Capture the cell that displays the provided text and extract its [x, y] central coordinate. 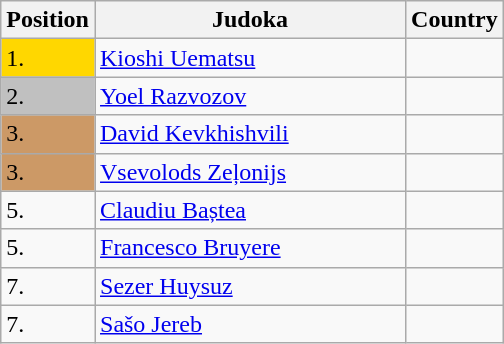
Country [455, 20]
Judoka [250, 20]
1. [48, 58]
Kioshi Uematsu [250, 58]
Sezer Huysuz [250, 286]
Vsevolods Zeļonijs [250, 172]
Position [48, 20]
David Kevkhishvili [250, 134]
Claudiu Baștea [250, 210]
2. [48, 96]
Francesco Bruyere [250, 248]
Sašo Jereb [250, 324]
Yoel Razvozov [250, 96]
